Return [x, y] of the center of cell containing provided text 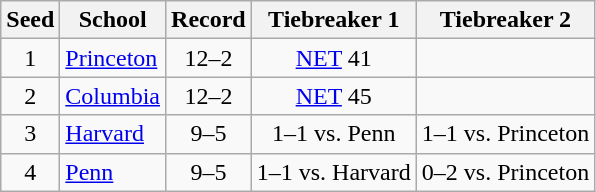
4 [30, 172]
Tiebreaker 1 [334, 20]
3 [30, 134]
Columbia [113, 96]
NET 41 [334, 58]
0–2 vs. Princeton [505, 172]
Record [209, 20]
1–1 vs. Harvard [334, 172]
Seed [30, 20]
Penn [113, 172]
NET 45 [334, 96]
Harvard [113, 134]
Princeton [113, 58]
2 [30, 96]
1–1 vs. Princeton [505, 134]
Tiebreaker 2 [505, 20]
1–1 vs. Penn [334, 134]
School [113, 20]
1 [30, 58]
